From the cell containing the given text, extract its center point as [X, Y] coordinate. 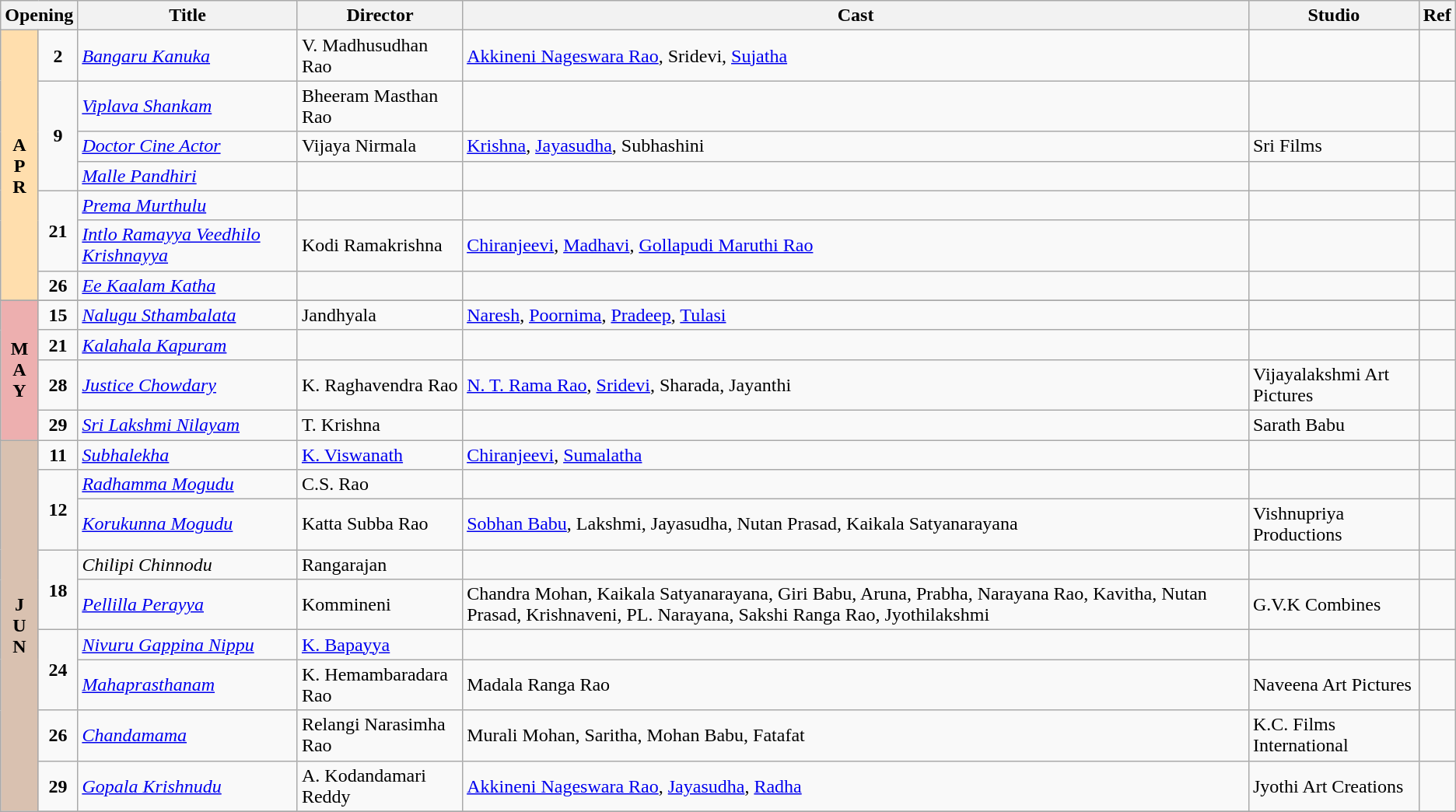
Sri Lakshmi Nilayam [188, 425]
Cast [856, 16]
C.S. Rao [380, 485]
K. Viswanath [380, 455]
G.V.K Combines [1333, 605]
Kalahala Kapuram [188, 345]
Malle Pandhiri [188, 176]
K. Raghavendra Rao [380, 384]
Krishna, Jayasudha, Subhashini [856, 146]
T. Krishna [380, 425]
Nalugu Sthambalata [188, 315]
Relangi Narasimha Rao [380, 736]
Sobhan Babu, Lakshmi, Jayasudha, Nutan Prasad, Kaikala Satyanarayana [856, 524]
Naresh, Poornima, Pradeep, Tulasi [856, 315]
Chiranjeevi, Sumalatha [856, 455]
Pellilla Perayya [188, 605]
Korukunna Mogudu [188, 524]
Nivuru Gappina Nippu [188, 645]
Chilipi Chinnodu [188, 565]
Chiranjeevi, Madhavi, Gollapudi Maruthi Rao [856, 246]
Sarath Babu [1333, 425]
N. T. Rama Rao, Sridevi, Sharada, Jayanthi [856, 384]
Akkineni Nageswara Rao, Sridevi, Sujatha [856, 56]
Naveena Art Pictures [1333, 684]
Madala Ranga Rao [856, 684]
K. Hemambaradara Rao [380, 684]
11 [58, 455]
Kommineni [380, 605]
Rangarajan [380, 565]
Mahaprasthanam [188, 684]
Sri Films [1333, 146]
9 [58, 135]
Jandhyala [380, 315]
Katta Subba Rao [380, 524]
Title [188, 16]
Ee Kaalam Katha [188, 285]
Akkineni Nageswara Rao, Jayasudha, Radha [856, 786]
Subhalekha [188, 455]
Justice Chowdary [188, 384]
A. Kodandamari Reddy [380, 786]
Ref [1437, 16]
Radhamma Mogudu [188, 485]
V. Madhusudhan Rao [380, 56]
Kodi Ramakrishna [380, 246]
JUN [20, 626]
K.C. Films International [1333, 736]
Prema Murthulu [188, 205]
K. Bapayya [380, 645]
MAY [20, 370]
24 [58, 670]
Opening [39, 16]
Bangaru Kanuka [188, 56]
Viplava Shankam [188, 106]
Murali Mohan, Saritha, Mohan Babu, Fatafat [856, 736]
Gopala Krishnudu [188, 786]
Intlo Ramayya Veedhilo Krishnayya [188, 246]
Vijayalakshmi Art Pictures [1333, 384]
APR [20, 165]
Doctor Cine Actor [188, 146]
Vijaya Nirmala [380, 146]
Studio [1333, 16]
28 [58, 384]
18 [58, 590]
15 [58, 315]
12 [58, 510]
2 [58, 56]
Jyothi Art Creations [1333, 786]
Bheeram Masthan Rao [380, 106]
Vishnupriya Productions [1333, 524]
Chandamama [188, 736]
Director [380, 16]
